From the cell containing the given text, extract its center point as (x, y) coordinate. 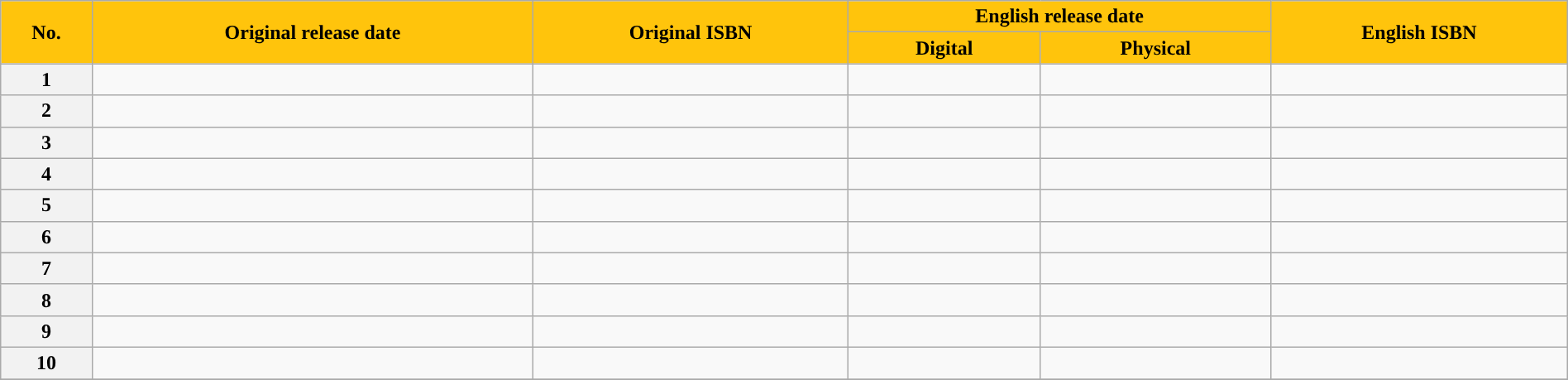
5 (46, 205)
1 (46, 79)
Physical (1156, 48)
Digital (944, 48)
4 (46, 174)
8 (46, 300)
9 (46, 331)
Original release date (313, 32)
No. (46, 32)
7 (46, 268)
6 (46, 237)
English release date (1059, 17)
English ISBN (1419, 32)
Original ISBN (691, 32)
10 (46, 363)
3 (46, 142)
2 (46, 111)
